Return [x, y] of the center of cell containing provided text 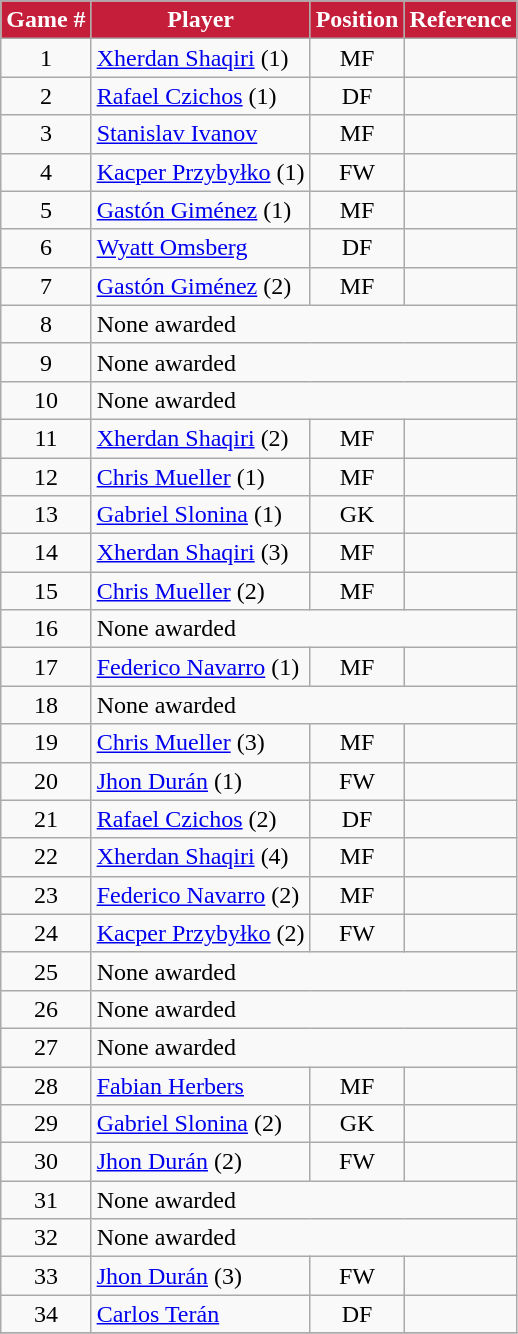
22 [46, 857]
Stanislav Ivanov [200, 134]
21 [46, 819]
1 [46, 58]
Xherdan Shaqiri (1) [200, 58]
Federico Navarro (1) [200, 667]
Reference [460, 20]
Gastón Giménez (2) [200, 286]
Jhon Durán (2) [200, 1162]
Wyatt Omsberg [200, 248]
Gastón Giménez (1) [200, 210]
Xherdan Shaqiri (3) [200, 553]
Xherdan Shaqiri (2) [200, 438]
7 [46, 286]
15 [46, 591]
8 [46, 324]
3 [46, 134]
27 [46, 1047]
Rafael Czichos (2) [200, 819]
Gabriel Slonina (1) [200, 515]
23 [46, 895]
25 [46, 971]
17 [46, 667]
13 [46, 515]
6 [46, 248]
31 [46, 1200]
Jhon Durán (3) [200, 1276]
4 [46, 172]
11 [46, 438]
Carlos Terán [200, 1314]
Kacper Przybyłko (1) [200, 172]
32 [46, 1238]
10 [46, 400]
34 [46, 1314]
Chris Mueller (1) [200, 477]
28 [46, 1085]
Player [200, 20]
Xherdan Shaqiri (4) [200, 857]
12 [46, 477]
2 [46, 96]
Rafael Czichos (1) [200, 96]
18 [46, 705]
19 [46, 743]
16 [46, 629]
Gabriel Slonina (2) [200, 1124]
Jhon Durán (1) [200, 781]
9 [46, 362]
14 [46, 553]
29 [46, 1124]
Chris Mueller (2) [200, 591]
Federico Navarro (2) [200, 895]
Chris Mueller (3) [200, 743]
5 [46, 210]
33 [46, 1276]
30 [46, 1162]
Fabian Herbers [200, 1085]
24 [46, 933]
Game # [46, 20]
Position [357, 20]
26 [46, 1009]
20 [46, 781]
Kacper Przybyłko (2) [200, 933]
